Return (x, y) of the center of cell containing provided text 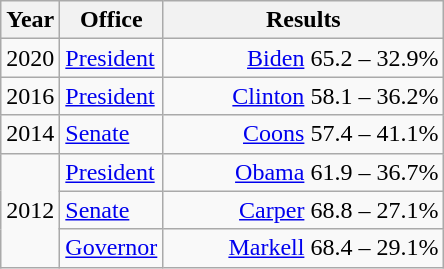
2020 (30, 58)
Results (304, 20)
Carper 68.8 – 27.1% (304, 210)
2016 (30, 96)
Governor (112, 248)
Obama 61.9 – 36.7% (304, 172)
Biden 65.2 – 32.9% (304, 58)
2014 (30, 134)
2012 (30, 210)
Year (30, 20)
Markell 68.4 – 29.1% (304, 248)
Office (112, 20)
Clinton 58.1 – 36.2% (304, 96)
Coons 57.4 – 41.1% (304, 134)
